For the text-containing cell, return its midpoint in [X, Y] coordinate format. 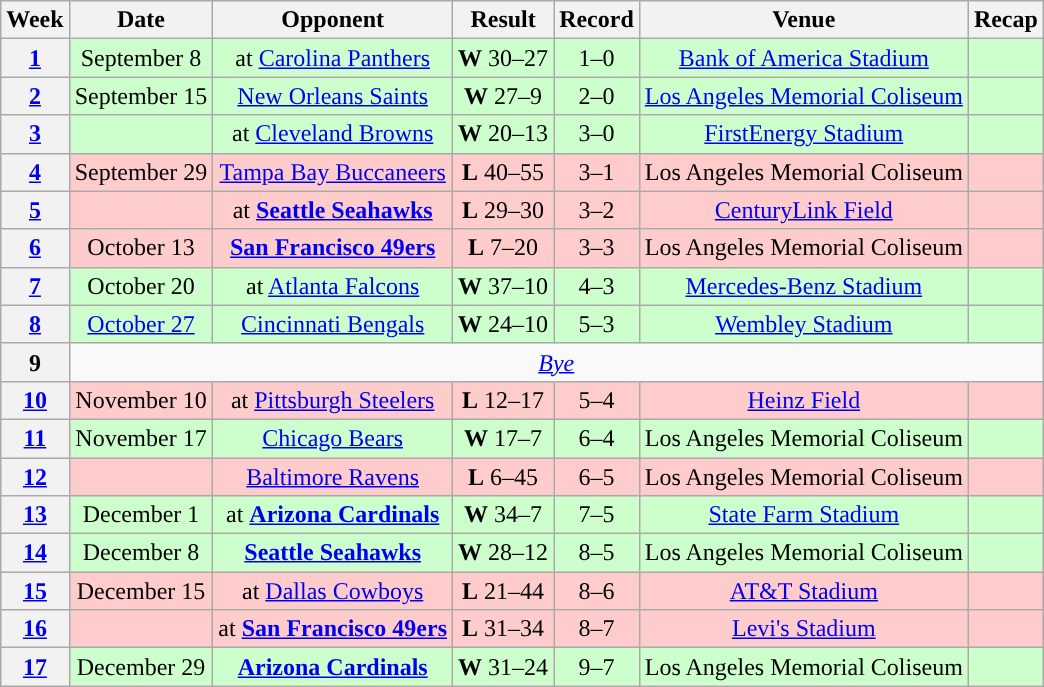
December 29 [141, 667]
San Francisco 49ers [333, 248]
at San Francisco 49ers [333, 629]
1 [35, 58]
W 24–10 [504, 324]
at Dallas Cowboys [333, 591]
8 [35, 324]
Bye [556, 362]
L 12–17 [504, 400]
15 [35, 591]
W 27–9 [504, 96]
W 37–10 [504, 286]
December 8 [141, 553]
6–4 [597, 438]
L 21–44 [504, 591]
L 29–30 [504, 210]
September 15 [141, 96]
at Cleveland Browns [333, 134]
AT&T Stadium [804, 591]
17 [35, 667]
December 1 [141, 515]
Baltimore Ravens [333, 477]
Tampa Bay Buccaneers [333, 172]
3–3 [597, 248]
9–7 [597, 667]
W 20–13 [504, 134]
8–5 [597, 553]
3 [35, 134]
W 30–27 [504, 58]
at Arizona Cardinals [333, 515]
9 [35, 362]
Arizona Cardinals [333, 667]
5–4 [597, 400]
Seattle Seahawks [333, 553]
FirstEnergy Stadium [804, 134]
Result [504, 20]
November 17 [141, 438]
8–6 [597, 591]
13 [35, 515]
Opponent [333, 20]
September 8 [141, 58]
New Orleans Saints [333, 96]
4 [35, 172]
12 [35, 477]
November 10 [141, 400]
September 29 [141, 172]
Heinz Field [804, 400]
10 [35, 400]
7–5 [597, 515]
W 34–7 [504, 515]
Date [141, 20]
October 13 [141, 248]
2–0 [597, 96]
Recap [1006, 20]
CenturyLink Field [804, 210]
Wembley Stadium [804, 324]
at Atlanta Falcons [333, 286]
W 17–7 [504, 438]
3–1 [597, 172]
W 28–12 [504, 553]
Bank of America Stadium [804, 58]
Mercedes-Benz Stadium [804, 286]
State Farm Stadium [804, 515]
December 15 [141, 591]
6 [35, 248]
5–3 [597, 324]
4–3 [597, 286]
Chicago Bears [333, 438]
8–7 [597, 629]
L 6–45 [504, 477]
11 [35, 438]
L 31–34 [504, 629]
7 [35, 286]
3–0 [597, 134]
5 [35, 210]
Venue [804, 20]
L 40–55 [504, 172]
14 [35, 553]
Record [597, 20]
Levi's Stadium [804, 629]
2 [35, 96]
W 31–24 [504, 667]
at Seattle Seahawks [333, 210]
Week [35, 20]
October 20 [141, 286]
3–2 [597, 210]
1–0 [597, 58]
Cincinnati Bengals [333, 324]
L 7–20 [504, 248]
16 [35, 629]
6–5 [597, 477]
October 27 [141, 324]
at Carolina Panthers [333, 58]
at Pittsburgh Steelers [333, 400]
